Pinpoint the cell where the given text exists, returning its [x, y] midpoint coordinate. 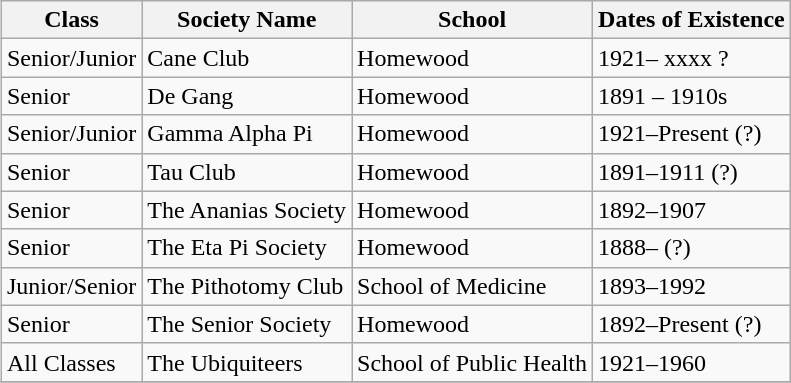
Class [71, 20]
1921–1960 [692, 362]
De Gang [247, 96]
Gamma Alpha Pi [247, 134]
1888– (?) [692, 248]
1892–1907 [692, 210]
The Senior Society [247, 324]
Cane Club [247, 58]
1891–1911 (?) [692, 172]
1891 – 1910s [692, 96]
School [472, 20]
Society Name [247, 20]
Tau Club [247, 172]
1921–Present (?) [692, 134]
All Classes [71, 362]
1893–1992 [692, 286]
1921– xxxx ? [692, 58]
Junior/Senior [71, 286]
School of Public Health [472, 362]
The Ananias Society [247, 210]
1892–Present (?) [692, 324]
Dates of Existence [692, 20]
School of Medicine [472, 286]
The Pithotomy Club [247, 286]
The Eta Pi Society [247, 248]
The Ubiquiteers [247, 362]
